Identify which cell holds the provided text, then report its (X, Y) central coordinate. 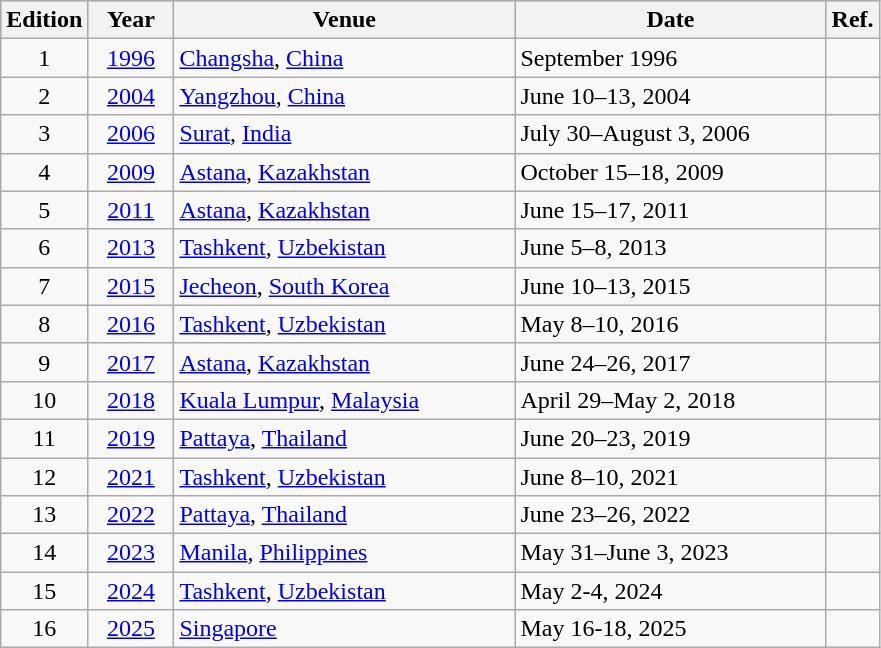
13 (44, 515)
2013 (131, 248)
Surat, India (344, 134)
9 (44, 362)
May 2-4, 2024 (670, 591)
Singapore (344, 629)
June 8–10, 2021 (670, 477)
July 30–August 3, 2006 (670, 134)
11 (44, 438)
Venue (344, 20)
Date (670, 20)
October 15–18, 2009 (670, 172)
2006 (131, 134)
8 (44, 324)
Jecheon, South Korea (344, 286)
2018 (131, 400)
Changsha, China (344, 58)
2 (44, 96)
1 (44, 58)
5 (44, 210)
May 31–June 3, 2023 (670, 553)
2025 (131, 629)
Manila, Philippines (344, 553)
Ref. (852, 20)
3 (44, 134)
June 20–23, 2019 (670, 438)
Year (131, 20)
10 (44, 400)
May 16-18, 2025 (670, 629)
1996 (131, 58)
2022 (131, 515)
7 (44, 286)
12 (44, 477)
Kuala Lumpur, Malaysia (344, 400)
2016 (131, 324)
4 (44, 172)
June 10–13, 2015 (670, 286)
June 24–26, 2017 (670, 362)
2021 (131, 477)
May 8–10, 2016 (670, 324)
June 5–8, 2013 (670, 248)
2023 (131, 553)
June 15–17, 2011 (670, 210)
2024 (131, 591)
2017 (131, 362)
Yangzhou, China (344, 96)
September 1996 (670, 58)
2011 (131, 210)
15 (44, 591)
6 (44, 248)
2019 (131, 438)
2009 (131, 172)
14 (44, 553)
2004 (131, 96)
April 29–May 2, 2018 (670, 400)
June 23–26, 2022 (670, 515)
16 (44, 629)
2015 (131, 286)
Edition (44, 20)
June 10–13, 2004 (670, 96)
